For the text-containing cell, return its midpoint in (X, Y) coordinate format. 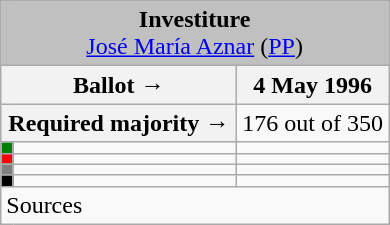
Required majority → (119, 123)
176 out of 350 (313, 123)
Ballot → (119, 85)
Sources (195, 205)
InvestitureJosé María Aznar (PP) (195, 34)
4 May 1996 (313, 85)
